Determine the [x, y] coordinate at the center of the cell enclosing the given text.  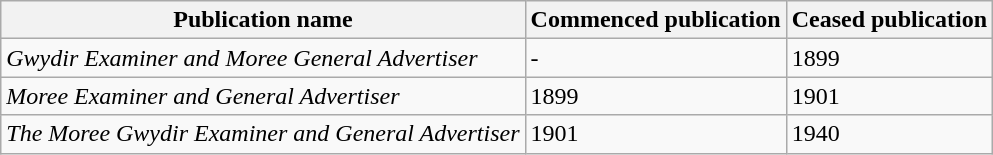
Ceased publication [889, 20]
1940 [889, 134]
Gwydir Examiner and Moree General Advertiser [263, 58]
Commenced publication [656, 20]
- [656, 58]
Publication name [263, 20]
Moree Examiner and General Advertiser [263, 96]
The Moree Gwydir Examiner and General Advertiser [263, 134]
